Determine the (X, Y) coordinate at the center of the cell enclosing the given text.  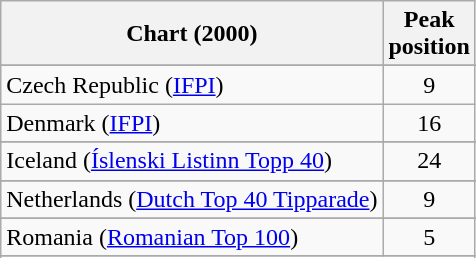
Peakposition (429, 34)
Czech Republic (IFPI) (192, 85)
16 (429, 123)
Chart (2000) (192, 34)
24 (429, 161)
Iceland (Íslenski Listinn Topp 40) (192, 161)
5 (429, 237)
Denmark (IFPI) (192, 123)
Romania (Romanian Top 100) (192, 237)
Netherlands (Dutch Top 40 Tipparade) (192, 199)
